Capture the cell that displays the provided text and extract its [X, Y] central coordinate. 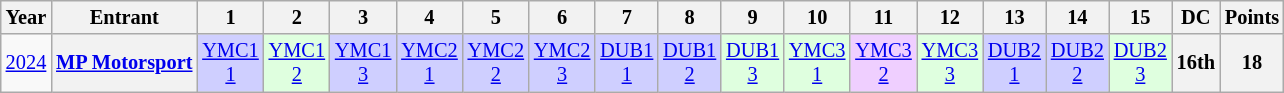
DUB12 [690, 63]
15 [1140, 17]
2 [297, 17]
DUB13 [752, 63]
Year [26, 17]
DUB21 [1014, 63]
Points [1252, 17]
YMC31 [817, 63]
Entrant [124, 17]
YMC13 [363, 63]
YMC33 [950, 63]
8 [690, 17]
YMC22 [496, 63]
YMC23 [562, 63]
13 [1014, 17]
6 [562, 17]
5 [496, 17]
7 [626, 17]
11 [883, 17]
DUB22 [1078, 63]
YMC12 [297, 63]
4 [429, 17]
MP Motorsport [124, 63]
DC [1196, 17]
3 [363, 17]
14 [1078, 17]
18 [1252, 63]
DUB11 [626, 63]
YMC21 [429, 63]
DUB23 [1140, 63]
12 [950, 17]
YMC32 [883, 63]
9 [752, 17]
YMC11 [230, 63]
16th [1196, 63]
2024 [26, 63]
10 [817, 17]
1 [230, 17]
